Determine the [X, Y] coordinate at the center of the cell enclosing the given text.  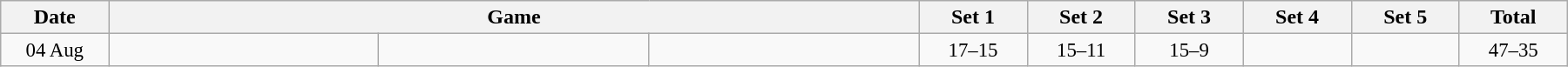
Set 5 [1405, 17]
Total [1513, 17]
Set 1 [973, 17]
Date [55, 17]
Set 2 [1081, 17]
Game [514, 17]
15–11 [1081, 50]
Set 4 [1297, 17]
15–9 [1189, 50]
04 Aug [55, 50]
17–15 [973, 50]
47–35 [1513, 50]
Set 3 [1189, 17]
